Extract the (x, y) coordinate from the center of the cell holding the provided text.  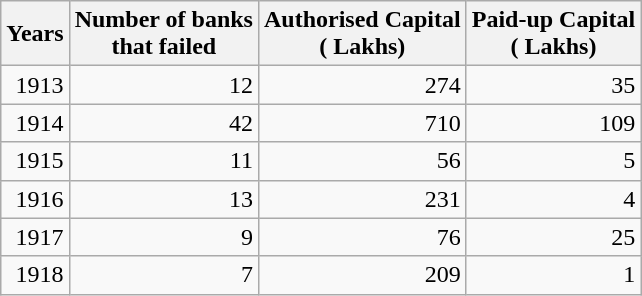
13 (164, 199)
7 (164, 275)
1913 (35, 85)
35 (553, 85)
Number of banks that failed (164, 34)
12 (164, 85)
274 (362, 85)
1915 (35, 161)
25 (553, 237)
1 (553, 275)
Paid-up Capital ( Lakhs) (553, 34)
56 (362, 161)
109 (553, 123)
710 (362, 123)
42 (164, 123)
231 (362, 199)
1917 (35, 237)
1918 (35, 275)
11 (164, 161)
Authorised Capital ( Lakhs) (362, 34)
5 (553, 161)
209 (362, 275)
4 (553, 199)
9 (164, 237)
76 (362, 237)
1916 (35, 199)
1914 (35, 123)
Years (35, 34)
